Provide the [x, y] coordinate of the cell's center where the given text is located.  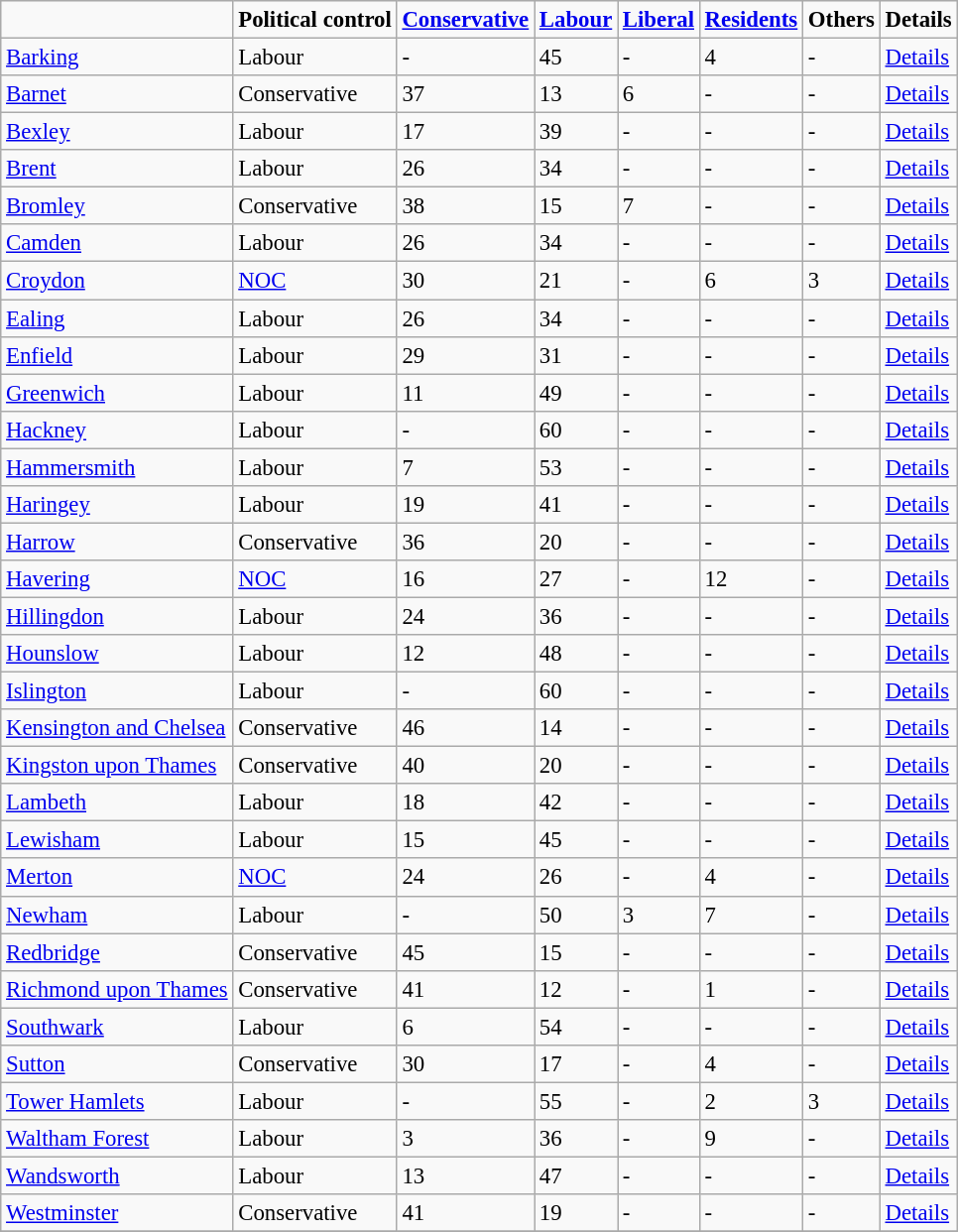
29 [465, 355]
11 [465, 393]
50 [576, 915]
Lambeth [117, 802]
Havering [117, 579]
16 [465, 579]
14 [576, 728]
Liberal [659, 20]
Bexley [117, 132]
Ealing [117, 318]
Camden [117, 243]
37 [465, 94]
38 [465, 206]
Bromley [117, 206]
Enfield [117, 355]
9 [751, 1139]
Islington [117, 691]
Hillingdon [117, 616]
Political control [315, 20]
47 [576, 1175]
Hammersmith [117, 467]
54 [576, 1027]
Residents [751, 20]
Tower Hamlets [117, 1101]
42 [576, 802]
39 [576, 132]
2 [751, 1101]
Newham [117, 915]
40 [465, 766]
Southwark [117, 1027]
Redbridge [117, 952]
49 [576, 393]
1 [751, 989]
18 [465, 802]
31 [576, 355]
Waltham Forest [117, 1139]
27 [576, 579]
Kingston upon Thames [117, 766]
Brent [117, 169]
Barking [117, 58]
Sutton [117, 1064]
Hackney [117, 430]
55 [576, 1101]
21 [576, 281]
Barnet [117, 94]
Lewisham [117, 840]
Hounslow [117, 654]
Richmond upon Thames [117, 989]
Merton [117, 878]
Harrow [117, 542]
Kensington and Chelsea [117, 728]
Greenwich [117, 393]
Croydon [117, 281]
46 [465, 728]
Wandsworth [117, 1175]
Westminster [117, 1213]
Haringey [117, 505]
Others [842, 20]
48 [576, 654]
53 [576, 467]
